For the text-containing cell, return its midpoint in (x, y) coordinate format. 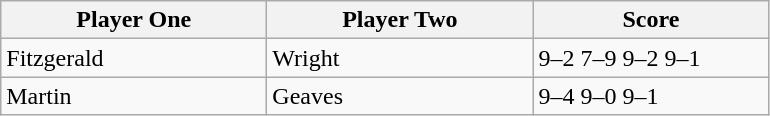
Player One (134, 20)
Geaves (400, 96)
Score (651, 20)
9–4 9–0 9–1 (651, 96)
Fitzgerald (134, 58)
Martin (134, 96)
9–2 7–9 9–2 9–1 (651, 58)
Player Two (400, 20)
Wright (400, 58)
